Output the (X, Y) coordinate of the center of the cell containing the given text.  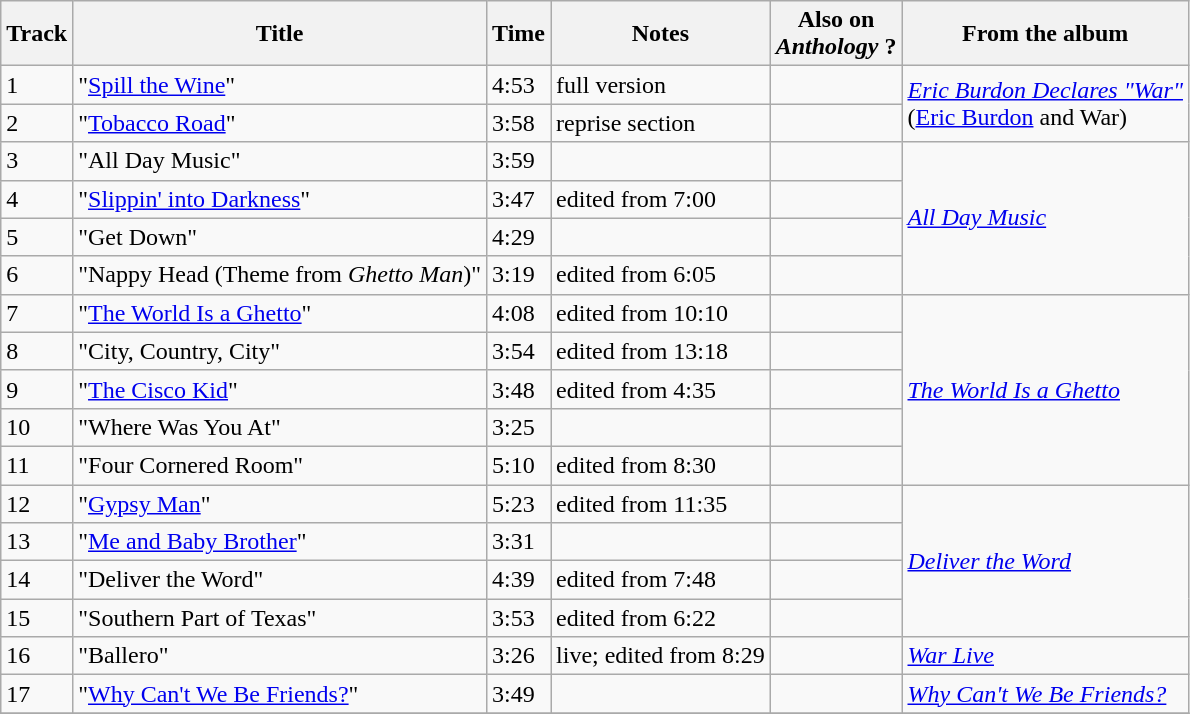
edited from 7:48 (661, 580)
Track (37, 34)
edited from 4:35 (661, 389)
edited from 10:10 (661, 313)
"Why Can't We Be Friends?" (280, 694)
4:08 (519, 313)
live; edited from 8:29 (661, 656)
The World Is a Ghetto (1046, 389)
3:25 (519, 427)
5 (37, 237)
"Spill the Wine" (280, 85)
"Tobacco Road" (280, 123)
edited from 6:05 (661, 275)
15 (37, 618)
"Me and Baby Brother" (280, 542)
8 (37, 351)
War Live (1046, 656)
3:59 (519, 161)
9 (37, 389)
"Ballero" (280, 656)
3:47 (519, 199)
full version (661, 85)
From the album (1046, 34)
14 (37, 580)
6 (37, 275)
"City, Country, City" (280, 351)
12 (37, 503)
3:48 (519, 389)
"Four Cornered Room" (280, 465)
3:49 (519, 694)
11 (37, 465)
edited from 11:35 (661, 503)
Eric Burdon Declares "War"(Eric Burdon and War) (1046, 104)
"Gypsy Man" (280, 503)
3:19 (519, 275)
"Nappy Head (Theme from Ghetto Man)" (280, 275)
edited from 8:30 (661, 465)
"All Day Music" (280, 161)
3:26 (519, 656)
reprise section (661, 123)
5:23 (519, 503)
Why Can't We Be Friends? (1046, 694)
edited from 13:18 (661, 351)
4:53 (519, 85)
Title (280, 34)
1 (37, 85)
17 (37, 694)
16 (37, 656)
"Deliver the Word" (280, 580)
4 (37, 199)
10 (37, 427)
2 (37, 123)
13 (37, 542)
"Where Was You At" (280, 427)
"The World Is a Ghetto" (280, 313)
Time (519, 34)
edited from 6:22 (661, 618)
Also onAnthology ? (836, 34)
4:39 (519, 580)
Deliver the Word (1046, 560)
Notes (661, 34)
5:10 (519, 465)
"Get Down" (280, 237)
7 (37, 313)
edited from 7:00 (661, 199)
"Slippin' into Darkness" (280, 199)
4:29 (519, 237)
3:53 (519, 618)
3:54 (519, 351)
"Southern Part of Texas" (280, 618)
3:58 (519, 123)
3:31 (519, 542)
"The Cisco Kid" (280, 389)
3 (37, 161)
All Day Music (1046, 218)
